Return [X, Y] of the center of cell containing provided text 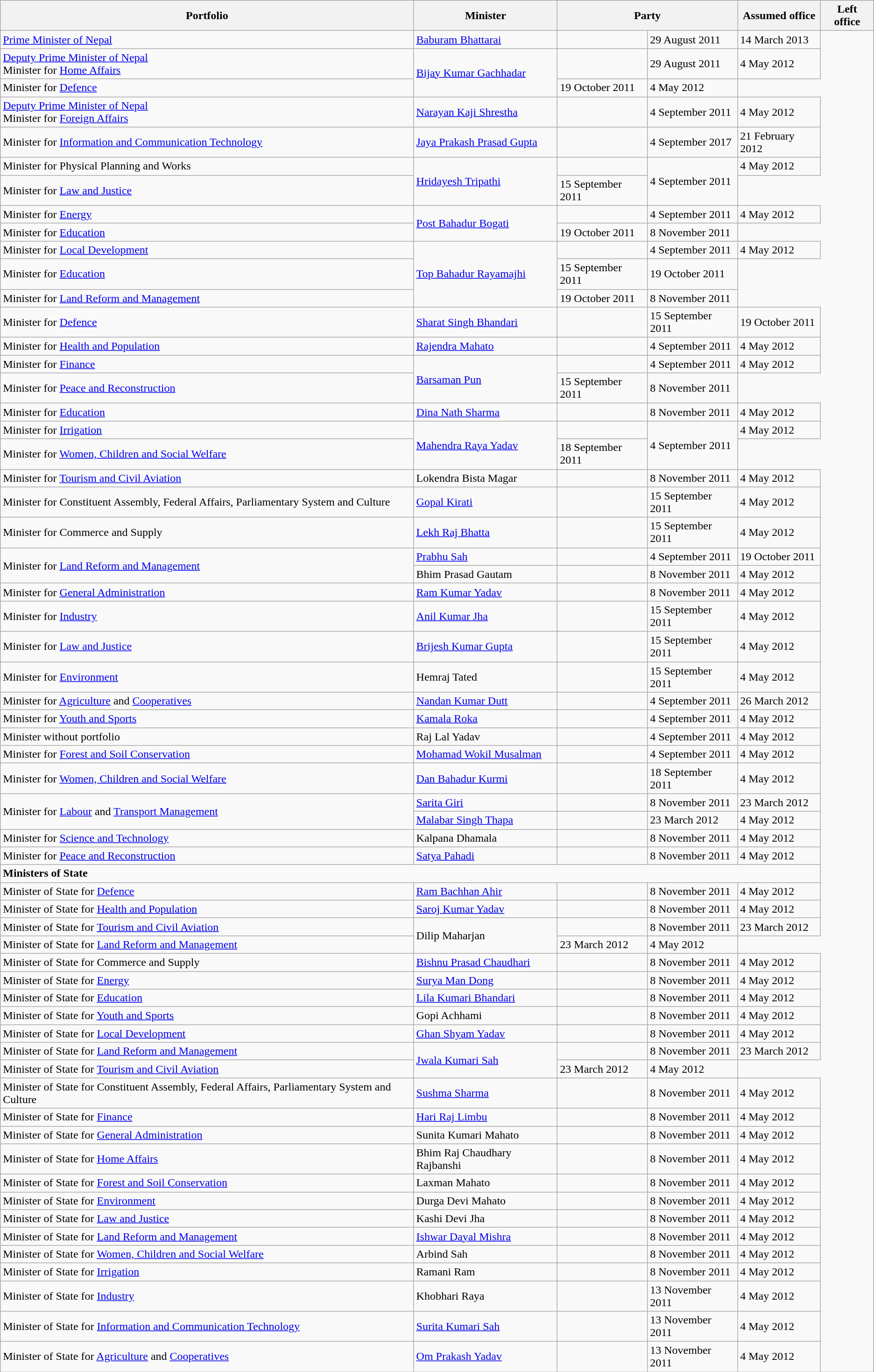
Minister for Forest and Soil Conservation [207, 754]
Minister of State for Environment [207, 1201]
Minister of State for Forest and Soil Conservation [207, 1183]
Post Bahadur Bogati [486, 223]
Surya Man Dong [486, 980]
Minister of State for Health and Population [207, 909]
Ishwar Dayal Mishra [486, 1236]
Gopi Achhami [486, 1016]
Dina Nath Sharma [486, 412]
Raj Lal Yadav [486, 737]
Assumed office [779, 16]
Minister for Constituent Assembly, Federal Affairs, Parliamentary System and Culture [207, 502]
Minister of State for Irrigation [207, 1272]
Minister of State for Women, Children and Social Welfare [207, 1254]
Minister for Environment [207, 677]
Kalpana Dhamala [486, 838]
Bishnu Prasad Chaudhari [486, 962]
Ramani Ram [486, 1272]
Minister for Agriculture and Cooperatives [207, 701]
Top Bahadur Rayamajhi [486, 274]
Minister of State for Youth and Sports [207, 1016]
Minister for Youth and Sports [207, 719]
Minister for Local Development [207, 250]
Minister of State for Agriculture and Cooperatives [207, 1357]
Hemraj Tated [486, 677]
Sarita Giri [486, 802]
Minister for Tourism and Civil Aviation [207, 478]
Saroj Kumar Yadav [486, 909]
Surita Kumari Sah [486, 1327]
Kashi Devi Jha [486, 1218]
Kamala Roka [486, 719]
Hari Raj Limbu [486, 1117]
Minister of State for Defence [207, 891]
Sharat Singh Bhandari [486, 322]
Deputy Prime Minister of Nepal Minister for Foreign Affairs [207, 112]
Ministers of State [411, 873]
21 February 2012 [779, 142]
Deputy Prime Minister of Nepal Minister for Home Affairs [207, 63]
Dilip Maharjan [486, 936]
Minister for Irrigation [207, 430]
Lekh Raj Bhatta [486, 532]
Hridayesh Tripathi [486, 181]
26 March 2012 [779, 701]
Khobhari Raya [486, 1296]
Prime Minister of Nepal [207, 40]
Lila Kumari Bhandari [486, 998]
Barsaman Pun [486, 379]
Laxman Mahato [486, 1183]
Minister for Information and Communication Technology [207, 142]
Left office [847, 16]
Minister for Science and Technology [207, 838]
Minister for Physical Planning and Works [207, 166]
Minister for Health and Population [207, 346]
Bhim Raj Chaudhary Rajbanshi [486, 1159]
Minister of State for Energy [207, 980]
Minister of State for Commerce and Supply [207, 962]
Party [648, 16]
Ghan Shyam Yadav [486, 1034]
Minister for Industry [207, 616]
Lokendra Bista Magar [486, 478]
Jaya Prakash Prasad Gupta [486, 142]
Ram Bachhan Ahir [486, 891]
Sushma Sharma [486, 1093]
Mahendra Raya Yadav [486, 445]
14 March 2013 [779, 40]
Gopal Kirati [486, 502]
Minister for Labour and Transport Management [207, 811]
Minister of State for Education [207, 998]
4 September 2017 [693, 142]
Malabar Singh Thapa [486, 820]
Durga Devi Mahato [486, 1201]
Ram Kumar Yadav [486, 592]
Minister of State for Constituent Assembly, Federal Affairs, Parliamentary System and Culture [207, 1093]
Anil Kumar Jha [486, 616]
Baburam Bhattarai [486, 40]
Rajendra Mahato [486, 346]
Minister of State for Finance [207, 1117]
Arbind Sah [486, 1254]
Minister for General Administration [207, 592]
Bhim Prasad Gautam [486, 574]
Minister [486, 16]
Minister of State for Industry [207, 1296]
Minister for Finance [207, 364]
Narayan Kaji Shrestha [486, 112]
Sunita Kumari Mahato [486, 1135]
Minister of State for Local Development [207, 1034]
Minister of State for General Administration [207, 1135]
Dan Bahadur Kurmi [486, 779]
Satya Pahadi [486, 856]
Portfolio [207, 16]
Minister for Commerce and Supply [207, 532]
Minister of State for Home Affairs [207, 1159]
Om Prakash Yadav [486, 1357]
Brijesh Kumar Gupta [486, 646]
Bijay Kumar Gachhadar [486, 73]
Minister of State for Law and Justice [207, 1218]
Jwala Kumari Sah [486, 1060]
Minister without portfolio [207, 737]
Prabhu Sah [486, 556]
Minister of State for Information and Communication Technology [207, 1327]
Mohamad Wokil Musalman [486, 754]
Minister for Energy [207, 214]
Nandan Kumar Dutt [486, 701]
